Capture the cell that displays the provided text and extract its (x, y) central coordinate. 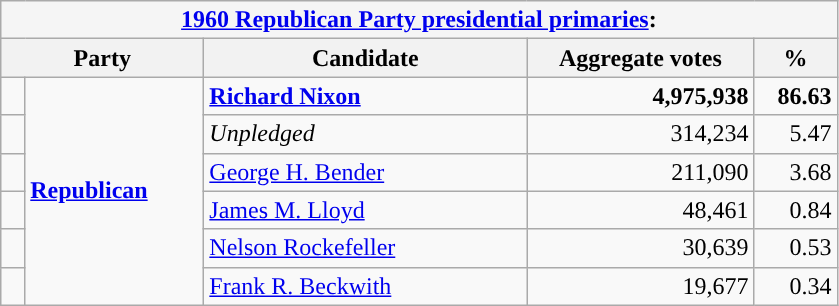
0.53 (796, 248)
Richard Nixon (366, 96)
Candidate (366, 58)
19,677 (640, 286)
Frank R. Beckwith (366, 286)
3.68 (796, 172)
James M. Lloyd (366, 210)
Party (102, 58)
0.84 (796, 210)
30,639 (640, 248)
314,234 (640, 134)
Nelson Rockefeller (366, 248)
4,975,938 (640, 96)
1960 Republican Party presidential primaries: (419, 20)
Republican (114, 191)
5.47 (796, 134)
0.34 (796, 286)
Unpledged (366, 134)
86.63 (796, 96)
George H. Bender (366, 172)
48,461 (640, 210)
211,090 (640, 172)
Aggregate votes (640, 58)
% (796, 58)
